Locate the cell with the specified text and output its [x, y] center coordinate. 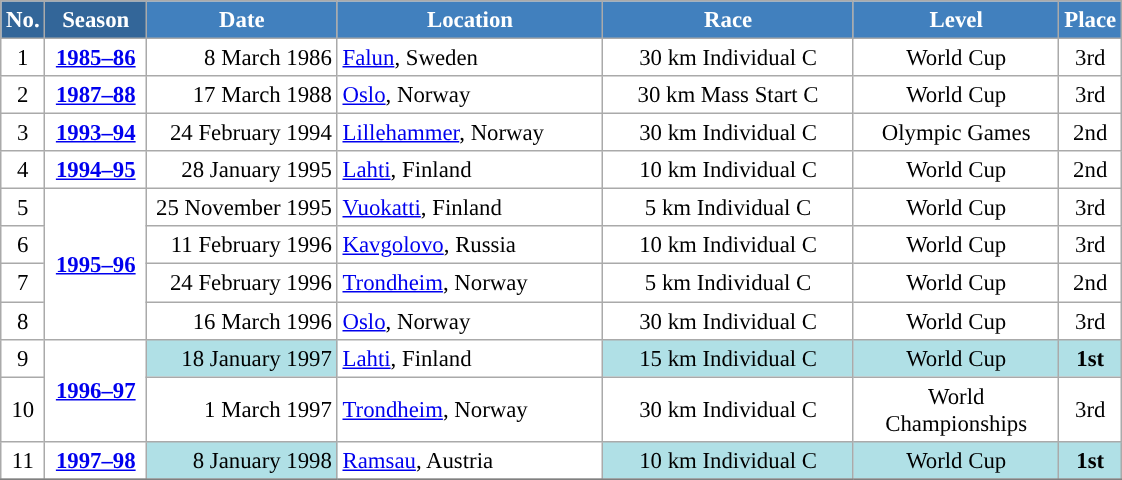
11 February 1996 [242, 245]
7 [23, 283]
2 [23, 95]
Kavgolovo, Russia [470, 245]
Season [96, 20]
No. [23, 20]
17 March 1988 [242, 95]
Lillehammer, Norway [470, 133]
Falun, Sweden [470, 58]
4 [23, 170]
25 November 1995 [242, 208]
1995–96 [96, 264]
24 February 1996 [242, 283]
9 [23, 358]
1985–86 [96, 58]
Level [956, 20]
Race [728, 20]
28 January 1995 [242, 170]
3 [23, 133]
30 km Mass Start C [728, 95]
16 March 1996 [242, 321]
8 January 1998 [242, 460]
Vuokatti, Finland [470, 208]
8 [23, 321]
1993–94 [96, 133]
Place [1090, 20]
1987–88 [96, 95]
World Championships [956, 410]
Date [242, 20]
18 January 1997 [242, 358]
11 [23, 460]
1 [23, 58]
8 March 1986 [242, 58]
1994–95 [96, 170]
24 February 1994 [242, 133]
15 km Individual C [728, 358]
10 [23, 410]
Location [470, 20]
1997–98 [96, 460]
Olympic Games [956, 133]
1 March 1997 [242, 410]
Ramsau, Austria [470, 460]
5 [23, 208]
6 [23, 245]
1996–97 [96, 390]
